Determine the (X, Y) coordinate at the center of the cell enclosing the given text.  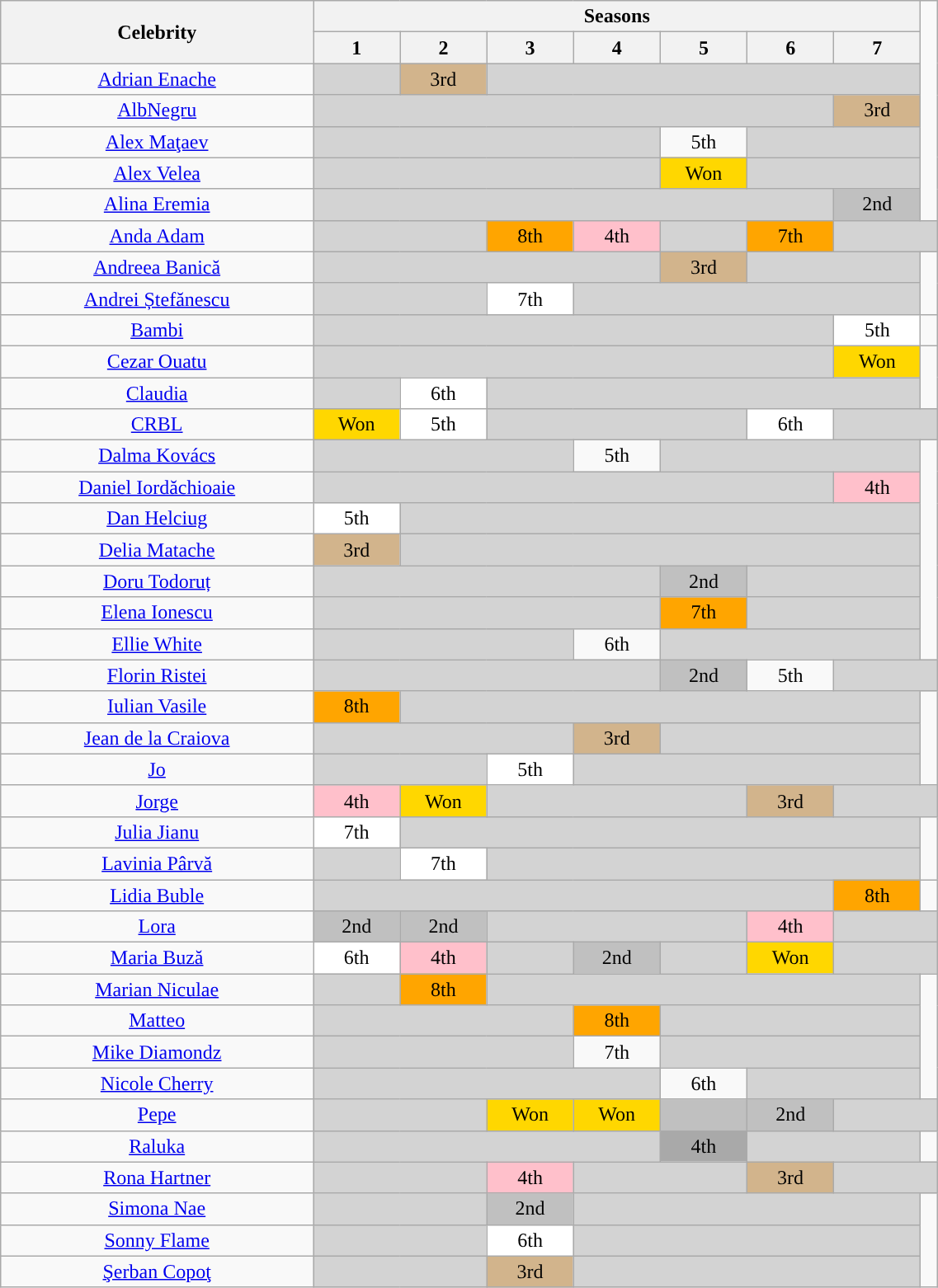
Julia Jianu (157, 832)
Simona Nae (157, 1209)
Florin Ristei (157, 675)
Dalma Kovács (157, 456)
4 (617, 48)
Daniel Iordăchioaie (157, 487)
Seasons (617, 16)
Celebrity (157, 32)
Nicole Cherry (157, 1084)
Raluka (157, 1146)
Elena Ionescu (157, 613)
Ellie White (157, 644)
Sonny Flame (157, 1240)
Rona Hartner (157, 1178)
Jorge (157, 801)
Alex Velea (157, 173)
5 (703, 48)
Anda Adam (157, 236)
Delia Matache (157, 550)
Jean de la Craiova (157, 738)
Cezar Ouatu (157, 361)
1 (356, 48)
Şerban Copoţ (157, 1272)
Lidia Buble (157, 895)
Andrei Ștefănescu (157, 298)
Alex Maţaev (157, 142)
2 (444, 48)
Bambi (157, 330)
Matteo (157, 1021)
Dan Helciug (157, 519)
Adrian Enache (157, 79)
Lora (157, 927)
Pepe (157, 1115)
Iulian Vasile (157, 707)
Claudia (157, 393)
7 (878, 48)
Alina Eremia (157, 204)
Marian Niculae (157, 990)
Doru Todoruț (157, 581)
Mike Diamondz (157, 1052)
Jo (157, 769)
Lavinia Pârvă (157, 863)
AlbNegru (157, 110)
CRBL (157, 425)
6 (790, 48)
Andreea Banică (157, 267)
3 (530, 48)
Maria Buză (157, 958)
